For the text-containing cell, return its midpoint in [X, Y] coordinate format. 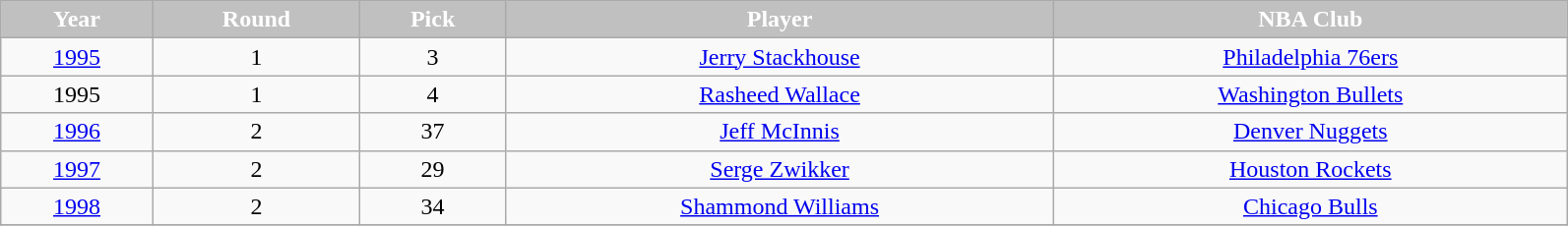
Jerry Stackhouse [780, 57]
Year [77, 20]
Philadelphia 76ers [1311, 57]
Rasheed Wallace [780, 94]
34 [433, 206]
Houston Rockets [1311, 169]
Jeff McInnis [780, 132]
Shammond Williams [780, 206]
Washington Bullets [1311, 94]
1996 [77, 132]
Pick [433, 20]
Chicago Bulls [1311, 206]
37 [433, 132]
4 [433, 94]
29 [433, 169]
NBA Club [1311, 20]
Denver Nuggets [1311, 132]
1997 [77, 169]
3 [433, 57]
Player [780, 20]
Round [256, 20]
1998 [77, 206]
Serge Zwikker [780, 169]
